From the cell containing the given text, extract its center point as [x, y] coordinate. 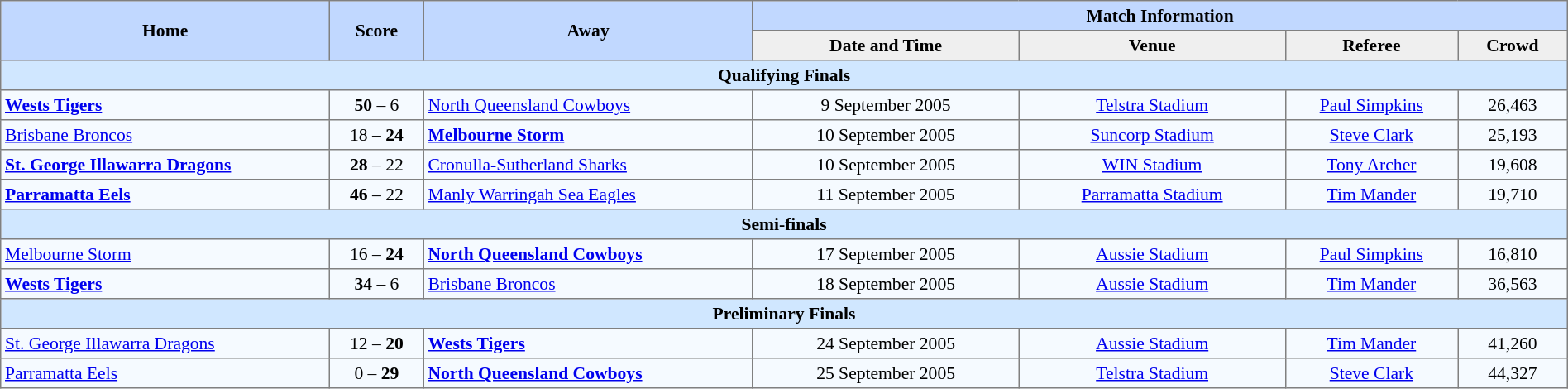
Semi-finals [784, 224]
18 September 2005 [886, 284]
41,260 [1513, 343]
24 September 2005 [886, 343]
0 – 29 [377, 373]
46 – 22 [377, 194]
Manly Warringah Sea Eagles [588, 194]
19,710 [1513, 194]
Home [165, 31]
25,193 [1513, 135]
19,608 [1513, 165]
Referee [1371, 46]
11 September 2005 [886, 194]
16 – 24 [377, 254]
WIN Stadium [1152, 165]
Venue [1152, 46]
44,327 [1513, 373]
Match Information [1159, 16]
Qualifying Finals [784, 75]
Tony Archer [1371, 165]
25 September 2005 [886, 373]
12 – 20 [377, 343]
26,463 [1513, 105]
16,810 [1513, 254]
Date and Time [886, 46]
Score [377, 31]
Preliminary Finals [784, 314]
18 – 24 [377, 135]
Away [588, 31]
50 – 6 [377, 105]
Parramatta Stadium [1152, 194]
34 – 6 [377, 284]
Suncorp Stadium [1152, 135]
17 September 2005 [886, 254]
Cronulla-Sutherland Sharks [588, 165]
36,563 [1513, 284]
9 September 2005 [886, 105]
28 – 22 [377, 165]
Crowd [1513, 46]
